Capture the cell that displays the provided text and extract its (X, Y) central coordinate. 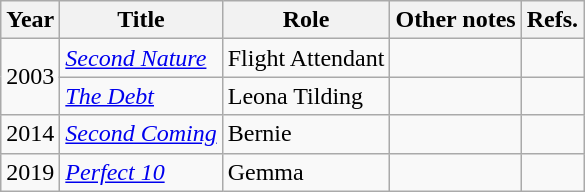
2019 (30, 172)
Refs. (552, 20)
Other notes (456, 20)
The Debt (141, 96)
Gemma (306, 172)
Second Nature (141, 58)
Year (30, 20)
Perfect 10 (141, 172)
2003 (30, 77)
Bernie (306, 134)
Role (306, 20)
2014 (30, 134)
Flight Attendant (306, 58)
Title (141, 20)
Second Coming (141, 134)
Leona Tilding (306, 96)
